For the text-containing cell, return its midpoint in (X, Y) coordinate format. 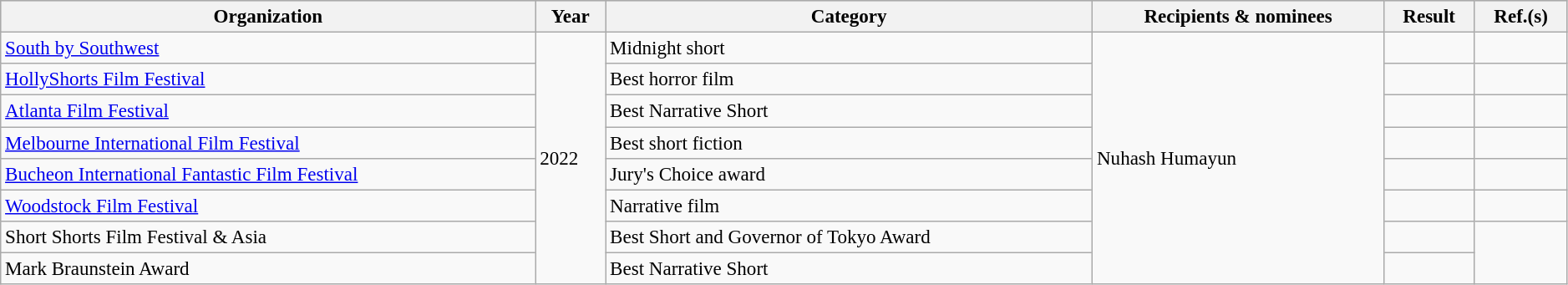
Category (849, 17)
Best short fiction (849, 143)
Short Shorts Film Festival & Asia (268, 237)
Narrative film (849, 206)
Jury's Choice award (849, 175)
Melbourne International Film Festival (268, 143)
Recipients & nominees (1238, 17)
Bucheon International Fantastic Film Festival (268, 175)
Ref.(s) (1520, 17)
Year (571, 17)
Midnight short (849, 48)
Result (1428, 17)
Organization (268, 17)
2022 (571, 159)
Woodstock Film Festival (268, 206)
Best Short and Governor of Tokyo Award (849, 237)
Best horror film (849, 79)
HollyShorts Film Festival (268, 79)
South by Southwest (268, 48)
Mark Braunstein Award (268, 269)
Atlanta Film Festival (268, 111)
Nuhash Humayun (1238, 159)
